Return the [x, y] coordinate for the center point of the cell that contains the specified text.  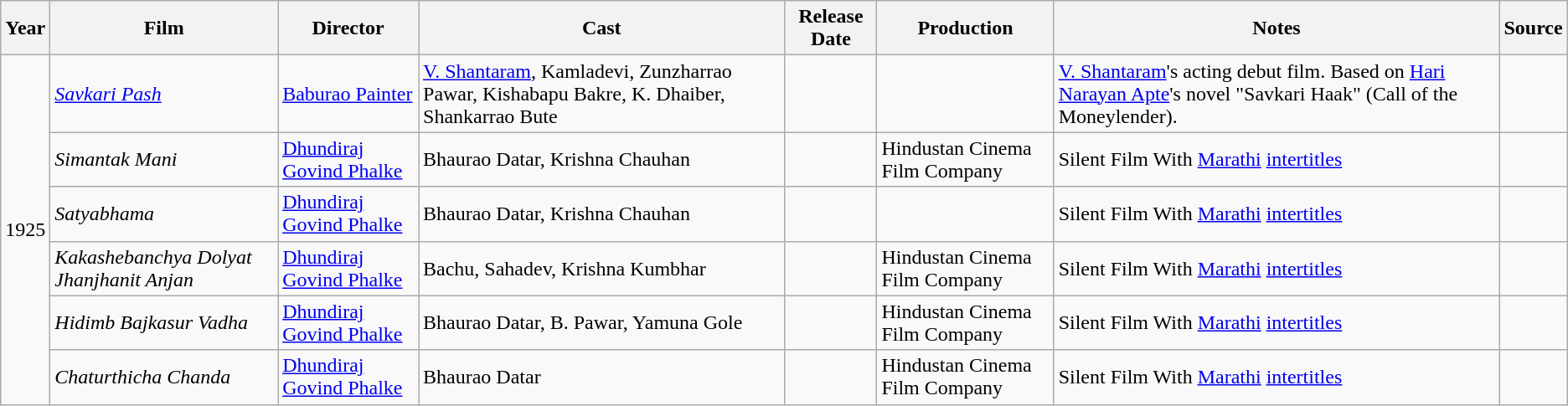
Baburao Painter [348, 94]
Director [348, 28]
V. Shantaram, Kamladevi, Zunzharrao Pawar, Kishabapu Bakre, K. Dhaiber, Shankarrao Bute [602, 94]
Year [25, 28]
Cast [602, 28]
Notes [1277, 28]
Source [1533, 28]
Bachu, Sahadev, Krishna Kumbhar [602, 268]
Simantak Mani [164, 159]
Release Date [831, 28]
Kakashebanchya Dolyat Jhanjhanit Anjan [164, 268]
Satyabhama [164, 214]
Production [965, 28]
1925 [25, 229]
Bhaurao Datar, B. Pawar, Yamuna Gole [602, 323]
V. Shantaram's acting debut film. Based on Hari Narayan Apte's novel "Savkari Haak" (Call of the Moneylender). [1277, 94]
Film [164, 28]
Savkari Pash [164, 94]
Chaturthicha Chanda [164, 377]
Bhaurao Datar [602, 377]
Hidimb Bajkasur Vadha [164, 323]
